Determine the [X, Y] coordinate at the center of the cell enclosing the given text.  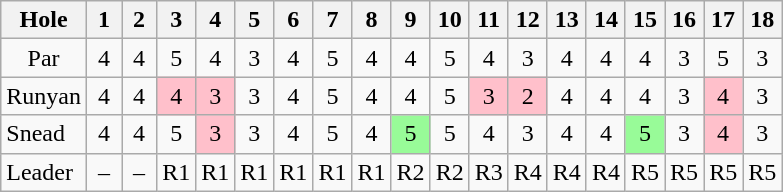
13 [566, 20]
18 [762, 20]
R3 [488, 172]
Par [44, 58]
12 [528, 20]
6 [294, 20]
Runyan [44, 96]
Snead [44, 134]
16 [684, 20]
15 [644, 20]
Leader [44, 172]
11 [488, 20]
8 [372, 20]
17 [724, 20]
Hole [44, 20]
14 [606, 20]
10 [450, 20]
1 [104, 20]
7 [332, 20]
9 [410, 20]
